Find where the given text appears and provide that cell's center as [X, Y] coordinate. 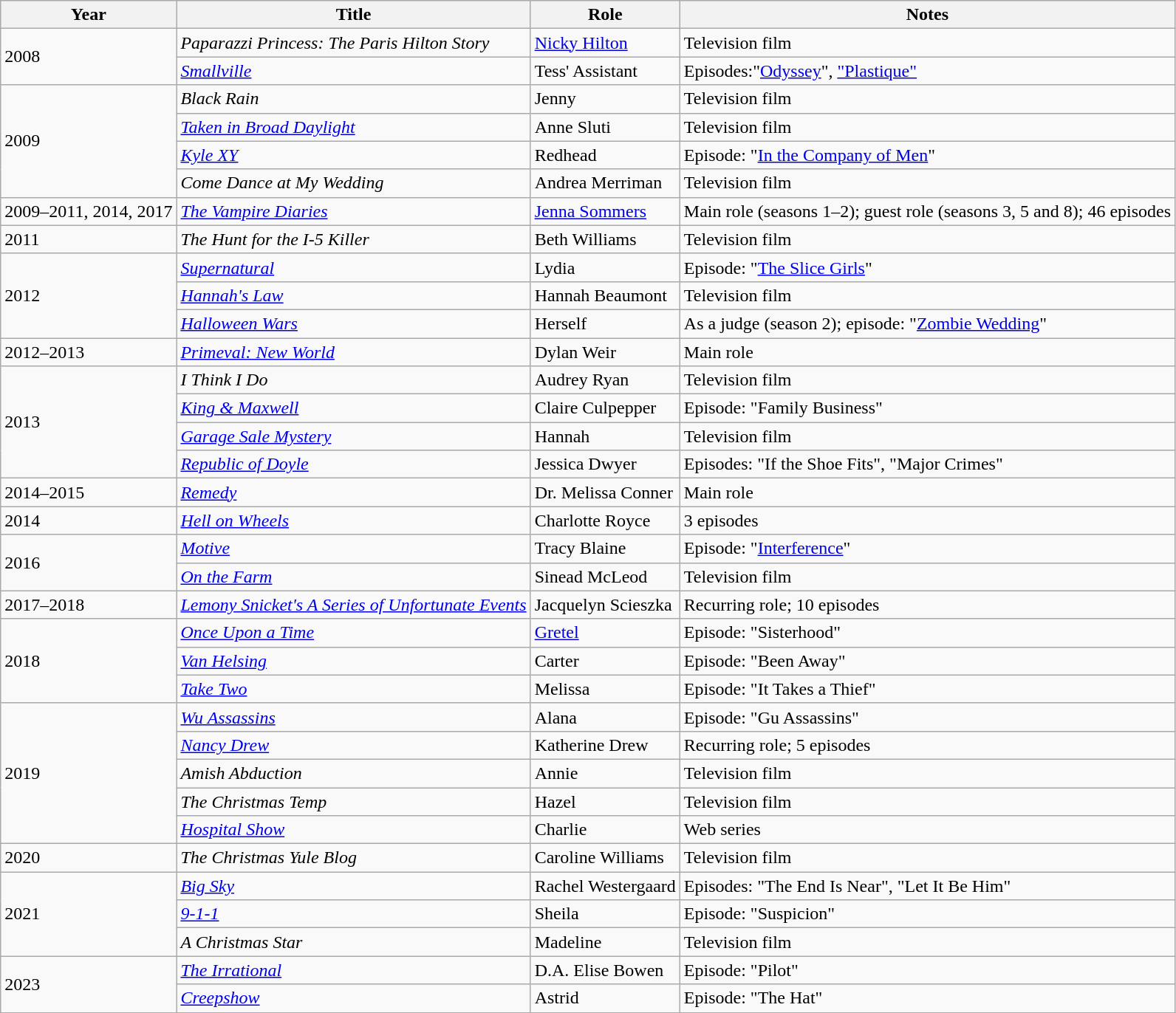
Episode: "Family Business" [927, 408]
Taken in Broad Daylight [353, 127]
Primeval: New World [353, 352]
Role [605, 15]
On the Farm [353, 577]
Annie [605, 773]
2013 [89, 422]
Year [89, 15]
D.A. Elise Bowen [605, 970]
Anne Sluti [605, 127]
Gretel [605, 633]
Garage Sale Mystery [353, 436]
Lemony Snicket's A Series of Unfortunate Events [353, 605]
Van Helsing [353, 661]
3 episodes [927, 521]
Episode: "In the Company of Men" [927, 155]
Katherine Drew [605, 745]
Episodes: "If the Shoe Fits", "Major Crimes" [927, 464]
9-1-1 [353, 914]
Charlie [605, 830]
2008 [89, 57]
Beth Williams [605, 239]
Episode: "Gu Assassins" [927, 717]
Episode: "It Takes a Thief" [927, 689]
Episode: "The Hat" [927, 998]
Tracy Blaine [605, 549]
Jenny [605, 99]
Paparazzi Princess: The Paris Hilton Story [353, 43]
2023 [89, 984]
2018 [89, 661]
Recurring role; 5 episodes [927, 745]
Republic of Doyle [353, 464]
Take Two [353, 689]
The Irrational [353, 970]
2009–2011, 2014, 2017 [89, 211]
Rachel Westergaard [605, 886]
Web series [927, 830]
Episode: "Pilot" [927, 970]
2009 [89, 141]
Lydia [605, 267]
2021 [89, 914]
Charlotte Royce [605, 521]
Sheila [605, 914]
Melissa [605, 689]
Episode: "Sisterhood" [927, 633]
2020 [89, 858]
I Think I Do [353, 380]
Motive [353, 549]
Creepshow [353, 998]
Amish Abduction [353, 773]
Main role (seasons 1–2); guest role (seasons 3, 5 and 8); 46 episodes [927, 211]
2016 [89, 563]
Halloween Wars [353, 323]
Caroline Williams [605, 858]
A Christmas Star [353, 942]
Jessica Dwyer [605, 464]
The Christmas Yule Blog [353, 858]
The Hunt for the I-5 Killer [353, 239]
Dylan Weir [605, 352]
Remedy [353, 492]
Alana [605, 717]
Carter [605, 661]
Recurring role; 10 episodes [927, 605]
Hannah Beaumont [605, 295]
2012–2013 [89, 352]
Claire Culpepper [605, 408]
Andrea Merriman [605, 183]
Black Rain [353, 99]
Hazel [605, 801]
Madeline [605, 942]
Smallville [353, 71]
Come Dance at My Wedding [353, 183]
Title [353, 15]
Redhead [605, 155]
Nicky Hilton [605, 43]
Episode: "Suspicion" [927, 914]
Dr. Melissa Conner [605, 492]
The Vampire Diaries [353, 211]
Audrey Ryan [605, 380]
Episode: "Interference" [927, 549]
Big Sky [353, 886]
As a judge (season 2); episode: "Zombie Wedding" [927, 323]
Episodes: "The End Is Near", "Let It Be Him" [927, 886]
The Christmas Temp [353, 801]
2012 [89, 295]
2011 [89, 239]
Hannah's Law [353, 295]
King & Maxwell [353, 408]
Tess' Assistant [605, 71]
Hannah [605, 436]
2014 [89, 521]
Kyle XY [353, 155]
Nancy Drew [353, 745]
Jenna Sommers [605, 211]
Once Upon a Time [353, 633]
Hell on Wheels [353, 521]
Supernatural [353, 267]
Wu Assassins [353, 717]
Episode: "Been Away" [927, 661]
Astrid [605, 998]
Episodes:"Odyssey", "Plastique" [927, 71]
2019 [89, 773]
Sinead McLeod [605, 577]
Hospital Show [353, 830]
2017–2018 [89, 605]
Jacquelyn Scieszka [605, 605]
Herself [605, 323]
Notes [927, 15]
2014–2015 [89, 492]
Episode: "The Slice Girls" [927, 267]
